Return the (X, Y) coordinate for the center point of the cell that contains the specified text.  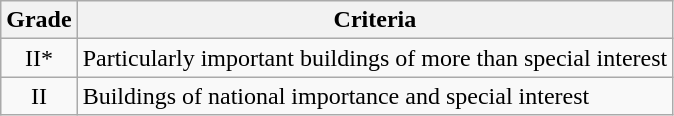
II (39, 96)
Grade (39, 20)
Buildings of national importance and special interest (375, 96)
Particularly important buildings of more than special interest (375, 58)
Criteria (375, 20)
II* (39, 58)
